Determine the (x, y) coordinate at the center of the cell enclosing the given text.  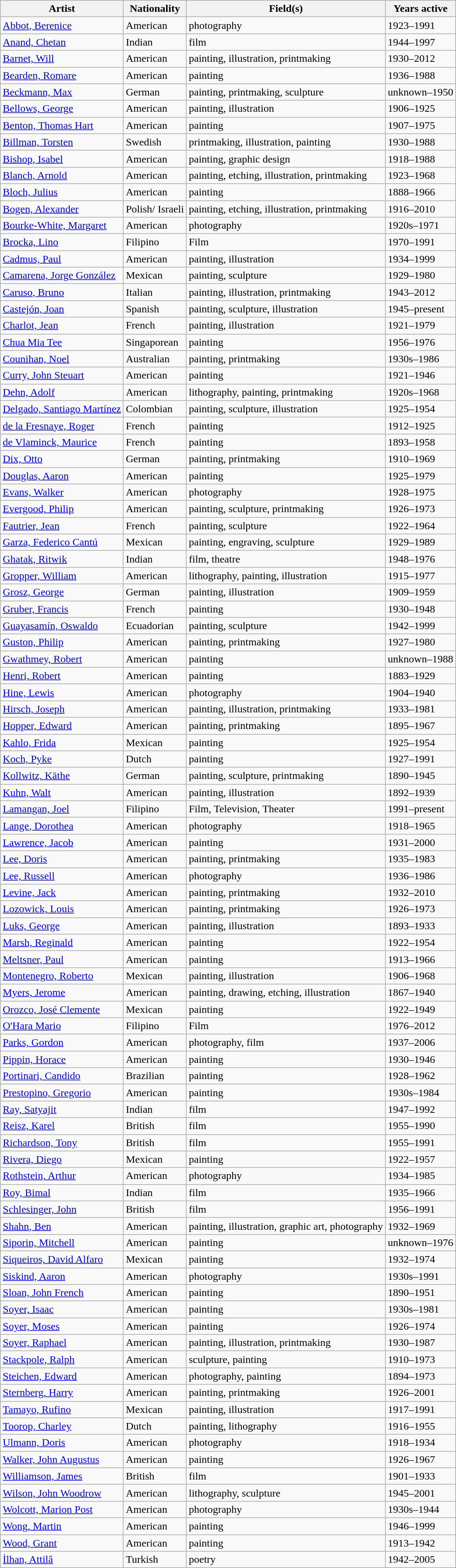
Dix, Otto (62, 459)
Bellows, George (62, 109)
1930s–1981 (421, 1310)
1948–1976 (421, 559)
Lee, Russell (62, 876)
Barnet, Will (62, 59)
1930s–1986 (421, 359)
Shahn, Ben (62, 1226)
unknown–1950 (421, 92)
1915–1977 (421, 576)
1932–1974 (421, 1259)
Sternberg, Harry (62, 1393)
1931–2000 (421, 842)
1942–2005 (421, 1560)
Toorop, Charley (62, 1426)
Swedish (155, 142)
1933–1981 (421, 709)
Curry, John Steuart (62, 375)
1929–1989 (421, 542)
Colombian (155, 409)
1890–1945 (421, 776)
Kollwitz, Käthe (62, 776)
1888–1966 (421, 192)
Walker, John Augustus (62, 1459)
unknown–1976 (421, 1242)
1932–1969 (421, 1226)
Gruber, Francis (62, 609)
photography, painting (286, 1376)
1926–1967 (421, 1459)
Hine, Lewis (62, 692)
1901–1933 (421, 1476)
Grosz, George (62, 592)
Castejón, Joan (62, 309)
1923–1991 (421, 25)
1942–1999 (421, 626)
Delgado, Santiago Martínez (62, 409)
painting, printmaking, sculpture (286, 92)
Anand, Chetan (62, 42)
Wong, Martin (62, 1526)
Years active (421, 9)
1936–1986 (421, 876)
Pippin, Horace (62, 1059)
1926–2001 (421, 1393)
Caruso, Bruno (62, 292)
1918–1934 (421, 1443)
1930–2012 (421, 59)
1927–1980 (421, 642)
1921–1979 (421, 326)
1930s–1984 (421, 1093)
1946–1999 (421, 1526)
1970–1991 (421, 242)
Soyer, Moses (62, 1326)
1928–1975 (421, 492)
1955–1991 (421, 1143)
Wood, Grant (62, 1543)
1945–2001 (421, 1493)
Lawrence, Jacob (62, 842)
Tamayo, Rufino (62, 1409)
1867–1940 (421, 992)
1956–1991 (421, 1209)
Parks, Gordon (62, 1043)
painting, illustration, graphic art, photography (286, 1226)
Sloan, John French (62, 1293)
Rivera, Diego (62, 1159)
Siqueiros, David Alfaro (62, 1259)
Beckmann, Max (62, 92)
Marsh, Reginald (62, 942)
1937–2006 (421, 1043)
İlhan, Attilâ (62, 1560)
Dehn, Adolf (62, 392)
1920s–1971 (421, 226)
Brocka, Lino (62, 242)
Hirsch, Joseph (62, 709)
film, theatre (286, 559)
painting, engraving, sculpture (286, 542)
Meltsner, Paul (62, 959)
1893–1933 (421, 926)
lithography, painting, illustration (286, 576)
Bishop, Isabel (62, 159)
1913–1942 (421, 1543)
Siporin, Mitchell (62, 1242)
Singaporean (155, 342)
Spanish (155, 309)
Gwathmey, Robert (62, 659)
1991–present (421, 809)
1920s–1968 (421, 392)
Counihan, Noel (62, 359)
1927–1991 (421, 759)
Lozowick, Louis (62, 909)
poetry (286, 1560)
Garza, Federico Cantú (62, 542)
sculpture, painting (286, 1359)
Prestopino, Gregorio (62, 1093)
1923–1968 (421, 175)
Ray, Satyajit (62, 1109)
O'Hara Mario (62, 1026)
lithography, painting, printmaking (286, 392)
Kahlo, Frida (62, 743)
Charlot, Jean (62, 326)
Koch, Pyke (62, 759)
Douglas, Aaron (62, 475)
1916–2010 (421, 209)
Schlesinger, John (62, 1209)
Guston, Philip (62, 642)
painting, lithography (286, 1426)
1890–1951 (421, 1293)
1904–1940 (421, 692)
1910–1973 (421, 1359)
Orozco, José Clemente (62, 1009)
Ghatak, Ritwik (62, 559)
1895–1967 (421, 726)
1930–1988 (421, 142)
1910–1969 (421, 459)
1932–2010 (421, 892)
1935–1966 (421, 1193)
Camarena, Jorge González (62, 276)
1922–1949 (421, 1009)
1918–1988 (421, 159)
painting, graphic design (286, 159)
Lee, Doris (62, 859)
Artist (62, 9)
Henri, Robert (62, 676)
Abbot, Berenice (62, 25)
Soyer, Isaac (62, 1310)
Kuhn, Walt (62, 793)
Ulmann, Doris (62, 1443)
Siskind, Aaron (62, 1276)
Bourke-White, Margaret (62, 226)
Lamangan, Joel (62, 809)
1907–1975 (421, 125)
Luks, George (62, 926)
Wolcott, Marion Post (62, 1509)
Bloch, Julius (62, 192)
1922–1957 (421, 1159)
Cadmus, Paul (62, 259)
Reisz, Karel (62, 1126)
1934–1985 (421, 1176)
de la Fresnaye, Roger (62, 425)
Fautrier, Jean (62, 526)
photography, film (286, 1043)
1906–1968 (421, 976)
1945–present (421, 309)
lithography, sculpture (286, 1493)
Wilson, John Woodrow (62, 1493)
Brazilian (155, 1076)
1893–1958 (421, 442)
Ecuadorian (155, 626)
Lange, Dorothea (62, 826)
unknown–1988 (421, 659)
1926–1974 (421, 1326)
Levine, Jack (62, 892)
1928–1962 (421, 1076)
1930–1946 (421, 1059)
1909–1959 (421, 592)
1913–1966 (421, 959)
1956–1976 (421, 342)
Italian (155, 292)
1925–1979 (421, 475)
Richardson, Tony (62, 1143)
Nationality (155, 9)
Turkish (155, 1560)
1906–1925 (421, 109)
printmaking, illustration, painting (286, 142)
1921–1946 (421, 375)
Blanch, Arnold (62, 175)
Hopper, Edward (62, 726)
1894–1973 (421, 1376)
Evans, Walker (62, 492)
Williamson, James (62, 1476)
Billman, Torsten (62, 142)
1944–1997 (421, 42)
1955–1990 (421, 1126)
Polish/ Israeli (155, 209)
Myers, Jerome (62, 992)
1936–1988 (421, 75)
1912–1925 (421, 425)
Guayasamín, Oswaldo (62, 626)
1943–2012 (421, 292)
1883–1929 (421, 676)
Roy, Bimal (62, 1193)
Portinari, Candido (62, 1076)
Steichen, Edward (62, 1376)
1918–1965 (421, 826)
painting, drawing, etching, illustration (286, 992)
Field(s) (286, 9)
Film, Television, Theater (286, 809)
Bearden, Romare (62, 75)
Rothstein, Arthur (62, 1176)
1930–1948 (421, 609)
Benton, Thomas Hart (62, 125)
Stackpole, Ralph (62, 1359)
1947–1992 (421, 1109)
1930–1987 (421, 1343)
1935–1983 (421, 859)
1929–1980 (421, 276)
Chua Mia Tee (62, 342)
1930s–1944 (421, 1509)
Australian (155, 359)
Montenegro, Roberto (62, 976)
Gropper, William (62, 576)
de Vlaminck, Maurice (62, 442)
Evergood, Philip (62, 509)
1930s–1991 (421, 1276)
1892–1939 (421, 793)
1922–1964 (421, 526)
1976–2012 (421, 1026)
1917–1991 (421, 1409)
Bogen, Alexander (62, 209)
1922–1954 (421, 942)
1916–1955 (421, 1426)
1934–1999 (421, 259)
Soyer, Raphael (62, 1343)
